For the text-containing cell, return its midpoint in [X, Y] coordinate format. 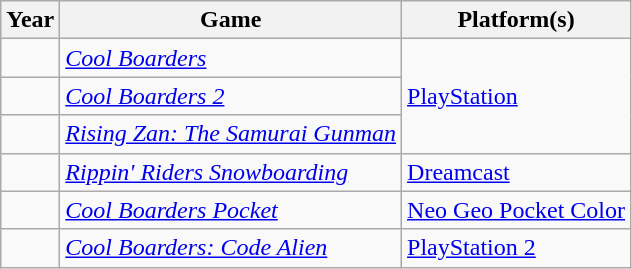
Cool Boarders 2 [231, 96]
Dreamcast [516, 172]
Rising Zan: The Samurai Gunman [231, 134]
PlayStation [516, 96]
PlayStation 2 [516, 248]
Rippin' Riders Snowboarding [231, 172]
Cool Boarders Pocket [231, 210]
Cool Boarders [231, 58]
Year [30, 20]
Neo Geo Pocket Color [516, 210]
Game [231, 20]
Cool Boarders: Code Alien [231, 248]
Platform(s) [516, 20]
